Return [x, y] of the center of cell containing provided text 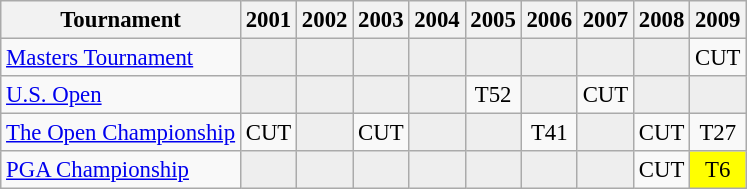
T52 [493, 95]
U.S. Open [121, 95]
Masters Tournament [121, 58]
T41 [549, 133]
T6 [718, 170]
The Open Championship [121, 133]
2006 [549, 20]
2009 [718, 20]
2008 [661, 20]
2002 [325, 20]
2001 [268, 20]
Tournament [121, 20]
2005 [493, 20]
T27 [718, 133]
2003 [381, 20]
2007 [605, 20]
2004 [437, 20]
PGA Championship [121, 170]
